Locate the cell with the specified text and output its [x, y] center coordinate. 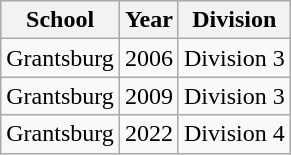
School [60, 20]
Division 4 [234, 134]
2009 [148, 96]
Year [148, 20]
2022 [148, 134]
Division [234, 20]
2006 [148, 58]
